Output the (X, Y) coordinate of the center of the cell containing the given text.  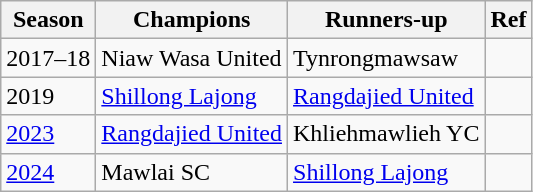
Champions (192, 20)
2019 (48, 96)
Khliehmawlieh YC (386, 134)
Runners-up (386, 20)
Tynrongmawsaw (386, 58)
2024 (48, 172)
2023 (48, 134)
Mawlai SC (192, 172)
Niaw Wasa United (192, 58)
Season (48, 20)
2017–18 (48, 58)
Ref (508, 20)
